Provide the (X, Y) coordinate of the cell's center where the given text is located.  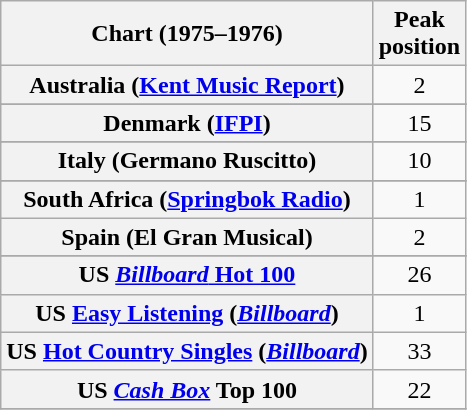
Denmark (IFPI) (187, 123)
15 (419, 123)
South Africa (Springbok Radio) (187, 199)
US Hot Country Singles (Billboard) (187, 351)
Italy (Germano Ruscitto) (187, 161)
US Billboard Hot 100 (187, 275)
US Cash Box Top 100 (187, 389)
26 (419, 275)
Peakposition (419, 34)
US Easy Listening (Billboard) (187, 313)
Spain (El Gran Musical) (187, 237)
Chart (1975–1976) (187, 34)
33 (419, 351)
22 (419, 389)
10 (419, 161)
Australia (Kent Music Report) (187, 85)
